Search for the cell housing the specified text and yield its (X, Y) center coordinate. 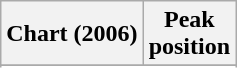
Peak position (189, 34)
Chart (2006) (72, 34)
